Determine the [x, y] coordinate at the center of the cell enclosing the given text.  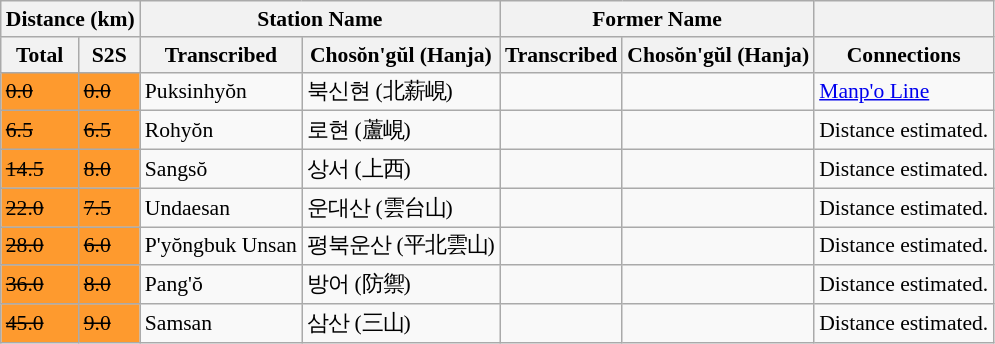
Puksinhyŏn [221, 92]
운대산 (雲台山) [401, 208]
평북운산 (平北雲山) [401, 246]
Distance (km) [70, 19]
Rohyŏn [221, 130]
Former Name [657, 19]
상서 (上西) [401, 170]
북신현 (北薪峴) [401, 92]
Total [40, 55]
Undaesan [221, 208]
방어 (防禦) [401, 286]
Pang'ŏ [221, 286]
S2S [110, 55]
P'yŏngbuk Unsan [221, 246]
6.0 [110, 246]
Sangsŏ [221, 170]
7.5 [110, 208]
36.0 [40, 286]
삼산 (三山) [401, 324]
28.0 [40, 246]
Connections [904, 55]
22.0 [40, 208]
Manp'o Line [904, 92]
45.0 [40, 324]
Samsan [221, 324]
로현 (蘆峴) [401, 130]
Station Name [320, 19]
9.0 [110, 324]
14.5 [40, 170]
